Find where the given text appears and provide that cell's center as (X, Y) coordinate. 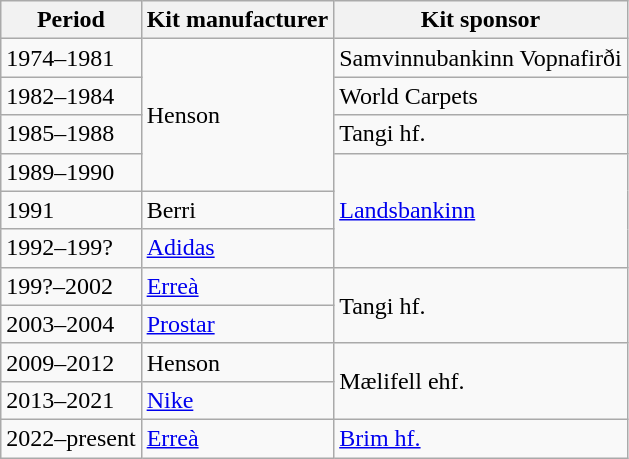
1992–199? (71, 248)
Landsbankinn (481, 210)
2022–present (71, 438)
199?–2002 (71, 286)
Mælifell ehf. (481, 381)
2013–2021 (71, 400)
Period (71, 20)
Kit sponsor (481, 20)
1991 (71, 210)
Brim hf. (481, 438)
1974–1981 (71, 58)
World Carpets (481, 96)
Kit manufacturer (238, 20)
Berri (238, 210)
Samvinnubankinn Vopnafirði (481, 58)
2003–2004 (71, 324)
Adidas (238, 248)
1985–1988 (71, 134)
2009–2012 (71, 362)
Prostar (238, 324)
1989–1990 (71, 172)
Nike (238, 400)
1982–1984 (71, 96)
